For the text-containing cell, return its midpoint in (x, y) coordinate format. 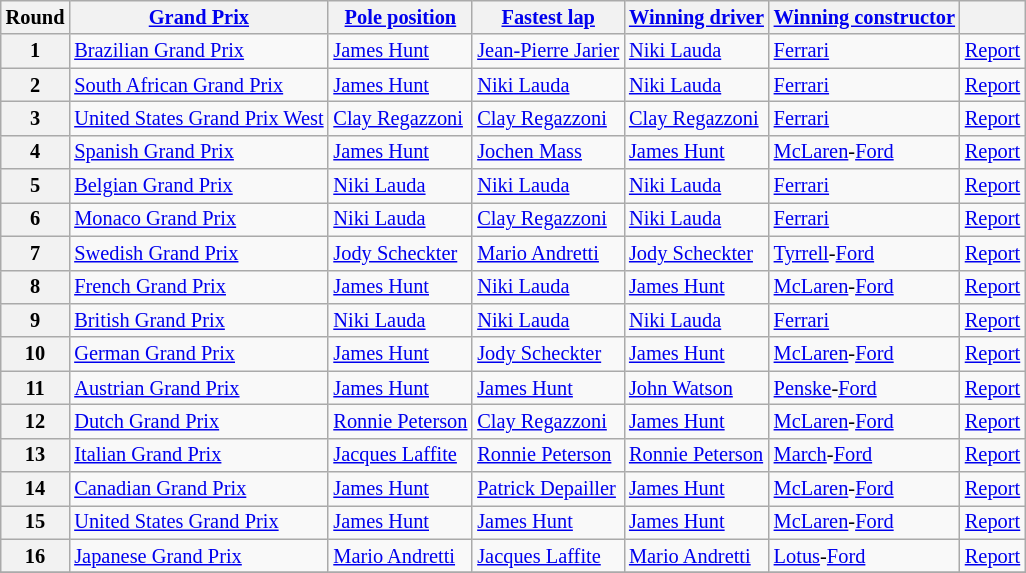
Italian Grand Prix (198, 455)
11 (36, 388)
South African Grand Prix (198, 85)
Japanese Grand Prix (198, 556)
Lotus-Ford (864, 556)
5 (36, 186)
Penske-Ford (864, 388)
Austrian Grand Prix (198, 388)
2 (36, 85)
Round (36, 17)
Jochen Mass (548, 152)
Monaco Grand Prix (198, 219)
Winning driver (696, 17)
4 (36, 152)
Belgian Grand Prix (198, 186)
Grand Prix (198, 17)
16 (36, 556)
13 (36, 455)
United States Grand Prix West (198, 118)
John Watson (696, 388)
Brazilian Grand Prix (198, 51)
British Grand Prix (198, 320)
14 (36, 489)
3 (36, 118)
Dutch Grand Prix (198, 421)
Fastest lap (548, 17)
United States Grand Prix (198, 522)
1 (36, 51)
10 (36, 354)
8 (36, 287)
Canadian Grand Prix (198, 489)
Tyrrell-Ford (864, 253)
9 (36, 320)
Patrick Depailler (548, 489)
Spanish Grand Prix (198, 152)
French Grand Prix (198, 287)
Jean-Pierre Jarier (548, 51)
March-Ford (864, 455)
Swedish Grand Prix (198, 253)
6 (36, 219)
15 (36, 522)
Pole position (400, 17)
Winning constructor (864, 17)
12 (36, 421)
German Grand Prix (198, 354)
7 (36, 253)
